Locate the cell with the specified text and output its [x, y] center coordinate. 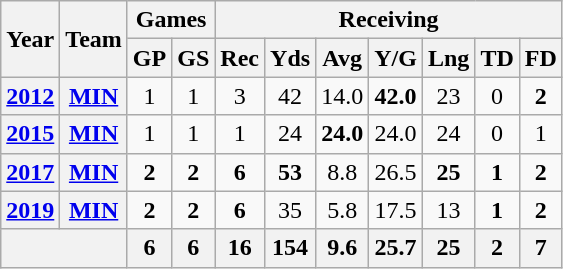
35 [290, 210]
Team [94, 39]
17.5 [396, 210]
8.8 [342, 172]
Lng [448, 58]
5.8 [342, 210]
2012 [30, 96]
26.5 [396, 172]
TD [497, 58]
Y/G [396, 58]
16 [240, 248]
25.7 [396, 248]
FD [540, 58]
Games [170, 20]
23 [448, 96]
53 [290, 172]
9.6 [342, 248]
Year [30, 39]
13 [448, 210]
154 [290, 248]
GP [149, 58]
42 [290, 96]
3 [240, 96]
Avg [342, 58]
Rec [240, 58]
2015 [30, 134]
14.0 [342, 96]
Receiving [389, 20]
2017 [30, 172]
42.0 [396, 96]
2019 [30, 210]
GS [194, 58]
7 [540, 248]
Yds [290, 58]
